Locate the cell with the specified text and output its [X, Y] center coordinate. 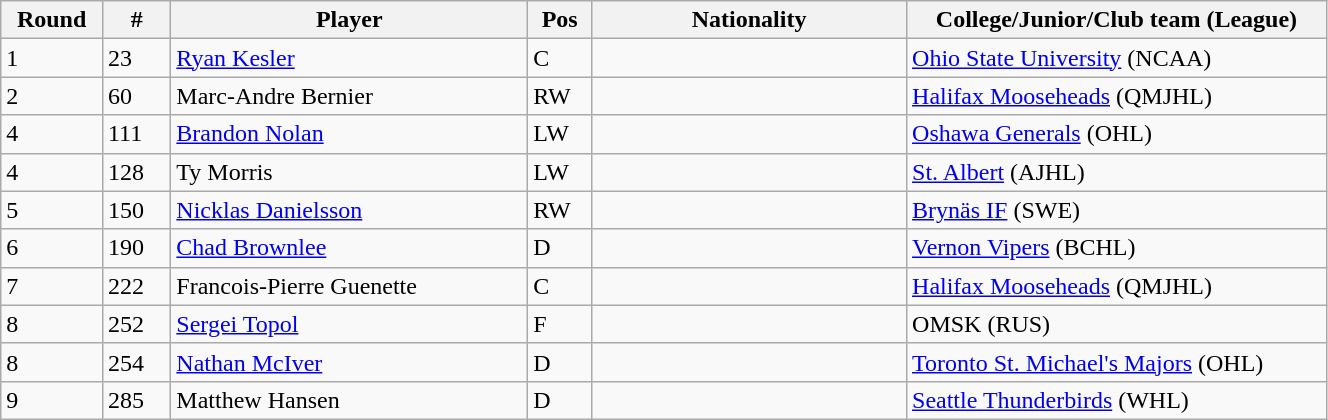
252 [136, 324]
23 [136, 58]
Ty Morris [350, 172]
Brynäs IF (SWE) [1117, 210]
6 [52, 248]
Nathan McIver [350, 362]
Toronto St. Michael's Majors (OHL) [1117, 362]
5 [52, 210]
Marc-Andre Bernier [350, 96]
Nicklas Danielsson [350, 210]
150 [136, 210]
F [560, 324]
Sergei Topol [350, 324]
St. Albert (AJHL) [1117, 172]
7 [52, 286]
254 [136, 362]
285 [136, 400]
Pos [560, 20]
Player [350, 20]
111 [136, 134]
128 [136, 172]
Ryan Kesler [350, 58]
College/Junior/Club team (League) [1117, 20]
60 [136, 96]
Brandon Nolan [350, 134]
1 [52, 58]
Oshawa Generals (OHL) [1117, 134]
# [136, 20]
9 [52, 400]
Nationality [750, 20]
Vernon Vipers (BCHL) [1117, 248]
Seattle Thunderbirds (WHL) [1117, 400]
190 [136, 248]
2 [52, 96]
Matthew Hansen [350, 400]
Ohio State University (NCAA) [1117, 58]
OMSK (RUS) [1117, 324]
222 [136, 286]
Francois-Pierre Guenette [350, 286]
Chad Brownlee [350, 248]
Round [52, 20]
